Detect which cell encompasses the target text, then output its [X, Y] center coordinate. 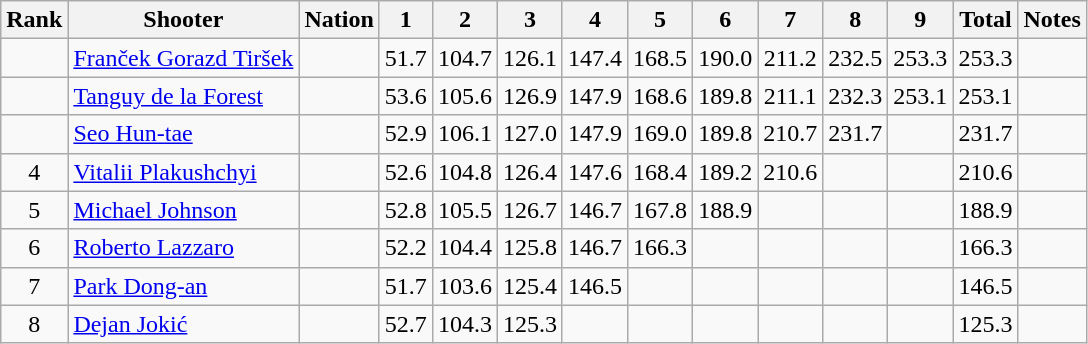
169.0 [660, 134]
Franček Gorazd Tiršek [184, 58]
53.6 [406, 96]
1 [406, 20]
Notes [1052, 20]
103.6 [464, 286]
126.1 [530, 58]
168.5 [660, 58]
105.6 [464, 96]
126.7 [530, 210]
9 [920, 20]
106.1 [464, 134]
52.2 [406, 248]
3 [530, 20]
126.4 [530, 172]
105.5 [464, 210]
168.6 [660, 96]
168.4 [660, 172]
104.8 [464, 172]
125.4 [530, 286]
104.3 [464, 324]
190.0 [726, 58]
104.7 [464, 58]
210.7 [790, 134]
Dejan Jokić [184, 324]
Vitalii Plakushchyi [184, 172]
211.2 [790, 58]
127.0 [530, 134]
Seo Hun-tae [184, 134]
Shooter [184, 20]
232.3 [856, 96]
52.9 [406, 134]
2 [464, 20]
Michael Johnson [184, 210]
147.4 [594, 58]
Total [986, 20]
147.6 [594, 172]
Roberto Lazzaro [184, 248]
52.7 [406, 324]
Rank [34, 20]
52.8 [406, 210]
Tanguy de la Forest [184, 96]
Park Dong-an [184, 286]
104.4 [464, 248]
125.8 [530, 248]
Nation [339, 20]
126.9 [530, 96]
189.2 [726, 172]
52.6 [406, 172]
211.1 [790, 96]
232.5 [856, 58]
167.8 [660, 210]
